Search for the cell housing the specified text and yield its [x, y] center coordinate. 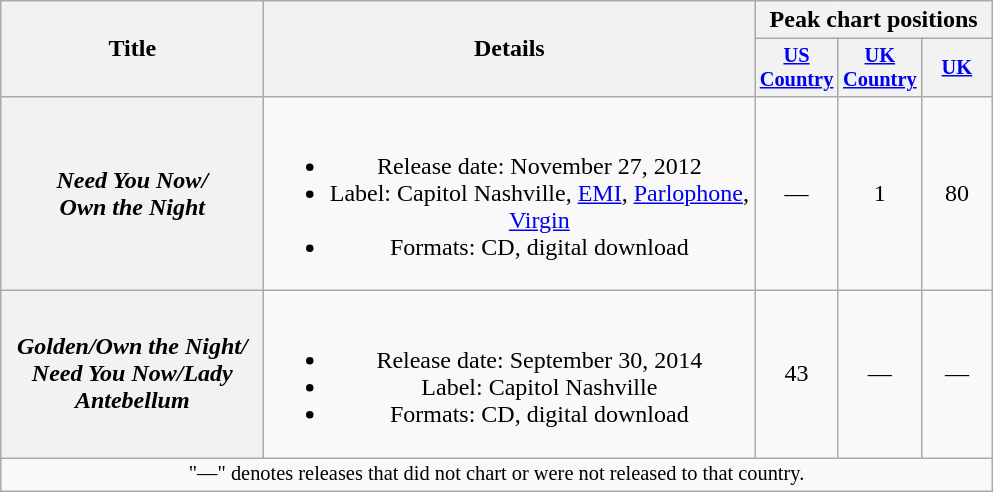
Release date: September 30, 2014Label: Capitol NashvilleFormats: CD, digital download [510, 374]
1 [880, 193]
43 [796, 374]
UK [956, 68]
US Country [796, 68]
Title [132, 49]
Need You Now/Own the Night [132, 193]
Golden/Own the Night/Need You Now/Lady Antebellum [132, 374]
UK Country [880, 68]
80 [956, 193]
Release date: November 27, 2012Label: Capitol Nashville, EMI, Parlophone, VirginFormats: CD, digital download [510, 193]
Peak chart positions [874, 20]
"—" denotes releases that did not chart or were not released to that country. [497, 475]
Details [510, 49]
